Find where the given text appears and provide that cell's center as (X, Y) coordinate. 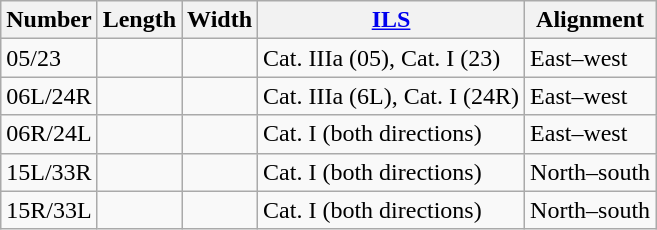
06L/24R (49, 96)
05/23 (49, 58)
Number (49, 20)
Width (220, 20)
Length (139, 20)
Cat. IIIa (05), Cat. I (23) (392, 58)
15L/33R (49, 172)
Cat. IIIa (6L), Cat. I (24R) (392, 96)
06R/24L (49, 134)
ILS (392, 20)
Alignment (590, 20)
15R/33L (49, 210)
